Scan for the cell matching the given text and deliver its [X, Y] coordinate at center. 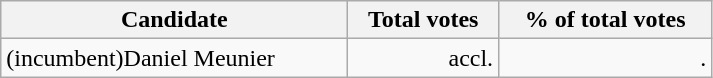
. [606, 58]
accl. [424, 58]
Candidate [174, 20]
% of total votes [606, 20]
Total votes [424, 20]
(incumbent)Daniel Meunier [174, 58]
